Return the (X, Y) coordinate for the center point of the cell that contains the specified text.  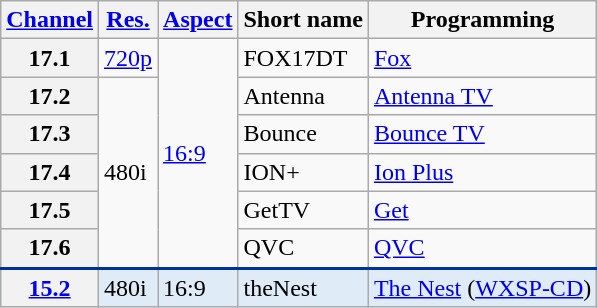
17.1 (50, 58)
Get (482, 210)
17.3 (50, 134)
Antenna (303, 96)
15.2 (50, 288)
Short name (303, 20)
theNest (303, 288)
17.4 (50, 172)
Antenna TV (482, 96)
17.2 (50, 96)
17.6 (50, 248)
Fox (482, 58)
Res. (128, 20)
FOX17DT (303, 58)
The Nest (WXSP-CD) (482, 288)
17.5 (50, 210)
Ion Plus (482, 172)
720p (128, 58)
Channel (50, 20)
ION+ (303, 172)
Aspect (198, 20)
Programming (482, 20)
Bounce TV (482, 134)
Bounce (303, 134)
GetTV (303, 210)
